From the cell containing the given text, extract its center point as [X, Y] coordinate. 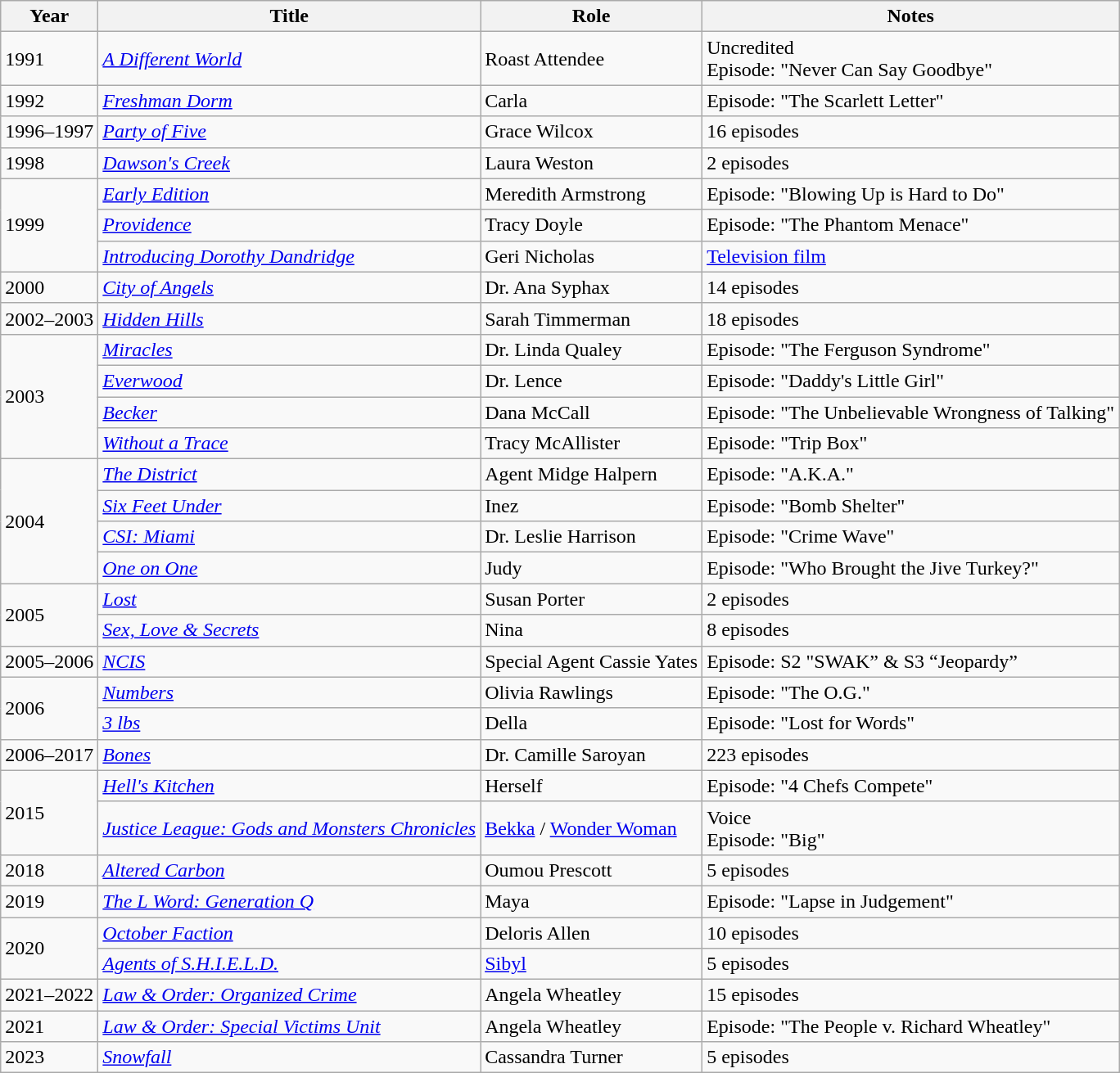
Agents of S.H.I.E.L.D. [290, 964]
Episode: "Bomb Shelter" [910, 506]
2005 [49, 615]
City of Angels [290, 287]
1998 [49, 163]
8 episodes [910, 630]
Episode: "Who Brought the Jive Turkey?" [910, 568]
1992 [49, 101]
2000 [49, 287]
Law & Order: Organized Crime [290, 995]
2023 [49, 1057]
2004 [49, 521]
Nina [591, 630]
Meredith Armstrong [591, 194]
A Different World [290, 59]
Title [290, 16]
Grace Wilcox [591, 132]
18 episodes [910, 318]
October Faction [290, 932]
15 episodes [910, 995]
Episode: "4 Chefs Compete" [910, 786]
3 lbs [290, 724]
Roast Attendee [591, 59]
Dr. Linda Qualey [591, 349]
Lost [290, 599]
Law & Order: Special Victims Unit [290, 1026]
Providence [290, 225]
Tracy Doyle [591, 225]
10 episodes [910, 932]
Dana McCall [591, 412]
Justice League: Gods and Monsters Chronicles [290, 828]
Herself [591, 786]
Episode: "The Ferguson Syndrome" [910, 349]
Early Edition [290, 194]
Carla [591, 101]
2005–2006 [49, 661]
Episode: "Lapse in Judgement" [910, 901]
1991 [49, 59]
Dr. Camille Saroyan [591, 755]
Notes [910, 16]
Geri Nicholas [591, 256]
Episode: "The People v. Richard Wheatley" [910, 1026]
Susan Porter [591, 599]
NCIS [290, 661]
UncreditedEpisode: "Never Can Say Goodbye" [910, 59]
Dr. Leslie Harrison [591, 537]
Hidden Hills [290, 318]
Miracles [290, 349]
Becker [290, 412]
Olivia Rawlings [591, 692]
2006–2017 [49, 755]
2021–2022 [49, 995]
The L Word: Generation Q [290, 901]
Dr. Lence [591, 381]
Deloris Allen [591, 932]
Sibyl [591, 964]
Dawson's Creek [290, 163]
Cassandra Turner [591, 1057]
Episode: "The Phantom Menace" [910, 225]
2018 [49, 870]
Judy [591, 568]
Episode: "The Scarlett Letter" [910, 101]
16 episodes [910, 132]
2003 [49, 396]
Tracy McAllister [591, 444]
Episode: "Daddy's Little Girl" [910, 381]
Altered Carbon [290, 870]
Role [591, 16]
One on One [290, 568]
Sex, Love & Secrets [290, 630]
223 episodes [910, 755]
Bones [290, 755]
Bekka / Wonder Woman [591, 828]
Episode: "Trip Box" [910, 444]
Episode: "The O.G." [910, 692]
Della [591, 724]
2020 [49, 948]
Maya [591, 901]
Sarah Timmerman [591, 318]
Episode: "Lost for Words" [910, 724]
Inez [591, 506]
Without a Trace [290, 444]
2019 [49, 901]
Laura Weston [591, 163]
2002–2003 [49, 318]
1999 [49, 225]
Oumou Prescott [591, 870]
VoiceEpisode: "Big" [910, 828]
2015 [49, 812]
Episode: S2 "SWAK” & S3 “Jeopardy” [910, 661]
2021 [49, 1026]
Dr. Ana Syphax [591, 287]
Numbers [290, 692]
Party of Five [290, 132]
Hell's Kitchen [290, 786]
Year [49, 16]
Special Agent Cassie Yates [591, 661]
14 episodes [910, 287]
1996–1997 [49, 132]
Freshman Dorm [290, 101]
The District [290, 475]
Introducing Dorothy Dandridge [290, 256]
Six Feet Under [290, 506]
Everwood [290, 381]
Snowfall [290, 1057]
Episode: "Crime Wave" [910, 537]
CSI: Miami [290, 537]
Episode: "A.K.A." [910, 475]
Agent Midge Halpern [591, 475]
Television film [910, 256]
Episode: "The Unbelievable Wrongness of Talking" [910, 412]
2006 [49, 708]
Episode: "Blowing Up is Hard to Do" [910, 194]
